Output the [x, y] coordinate of the center of the cell containing the given text.  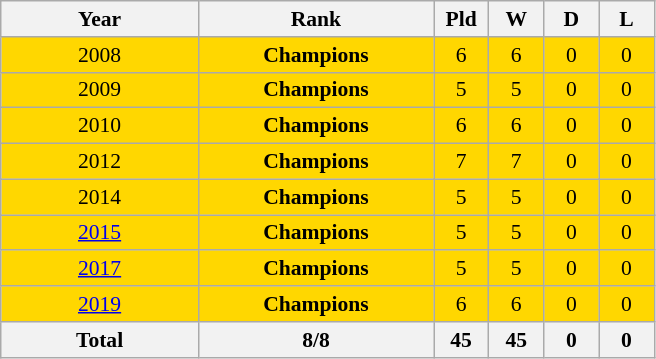
2012 [100, 162]
2014 [100, 197]
Rank [316, 19]
Total [100, 340]
W [516, 19]
8/8 [316, 340]
2010 [100, 126]
L [626, 19]
D [572, 19]
Year [100, 19]
2008 [100, 55]
2015 [100, 233]
2009 [100, 90]
Pld [462, 19]
2017 [100, 269]
2019 [100, 304]
